Identify which cell holds the provided text, then report its [x, y] central coordinate. 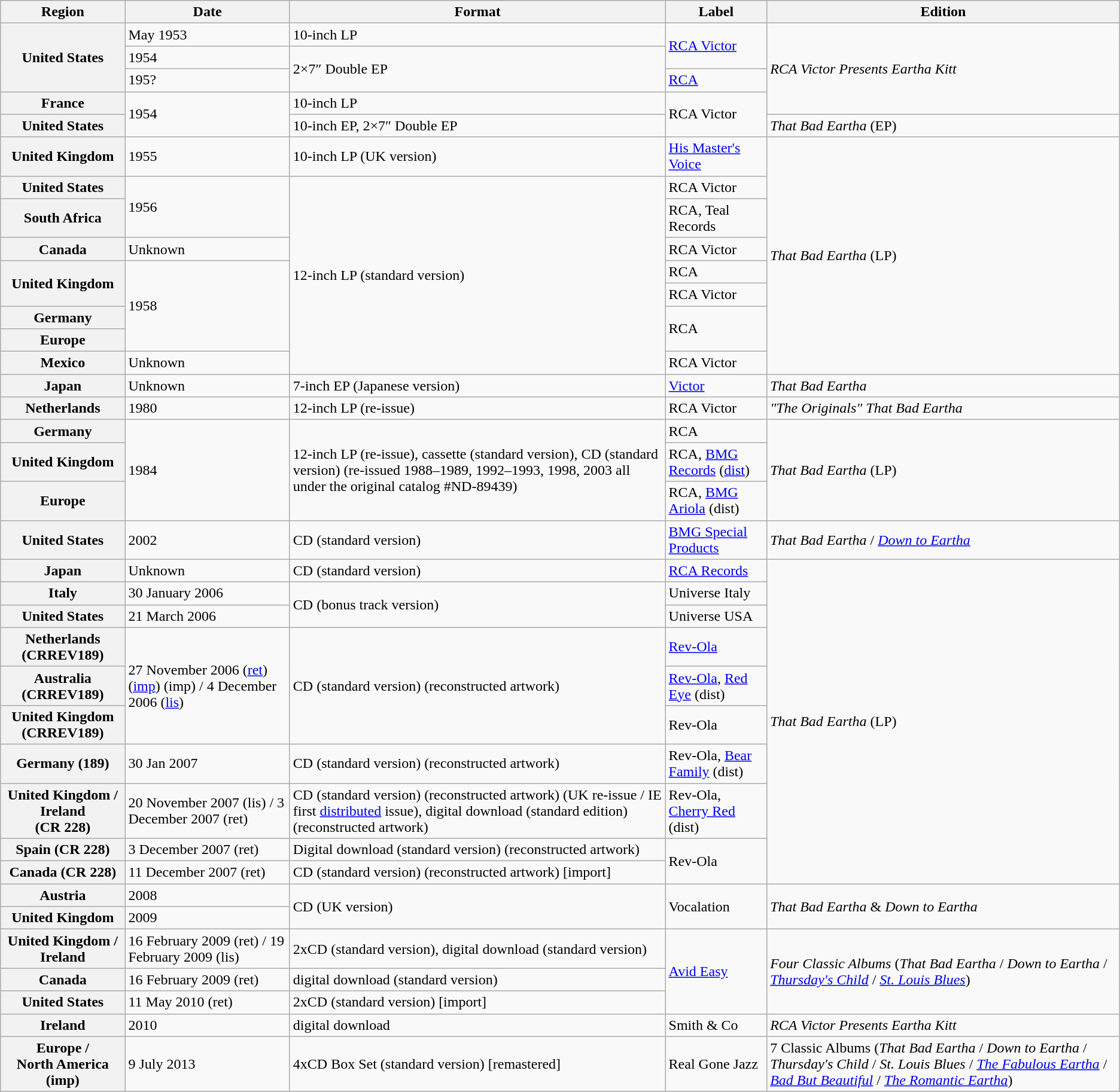
4xCD Box Set (standard version) [remastered] [477, 1064]
That Bad Eartha (EP) [944, 126]
2008 [207, 895]
RCA Records [716, 571]
2xCD (standard version) [import] [477, 1002]
Ireland [63, 1025]
Rev-Ola, Cherry Red (dist) [716, 811]
United Kingdom (CRREV189) [63, 725]
Real Gone Jazz [716, 1064]
Avid Easy [716, 971]
11 May 2010 (ret) [207, 1002]
United Kingdom / Ireland [63, 948]
Austria [63, 895]
30 January 2006 [207, 593]
Italy [63, 593]
CD (standard version) (reconstructed artwork) (UK re-issue / IE first distributed issue), digital download (standard edition) (reconstructed artwork) [477, 811]
digital download (standard version) [477, 980]
Canada (CR 228) [63, 873]
"The Originals" That Bad Eartha [944, 408]
16 February 2009 (ret) / 19 February 2009 (lis) [207, 948]
Digital download (standard version) (reconstructed artwork) [477, 850]
12-inch LP (standard version) [477, 275]
That Bad Eartha & Down to Eartha [944, 907]
2002 [207, 539]
21 March 2006 [207, 616]
CD (bonus track version) [477, 605]
May 1953 [207, 35]
2×7″ Double EP [477, 69]
10-inch EP, 2×7″ Double EP [477, 126]
Netherlands (CRREV189) [63, 647]
30 Jan 2007 [207, 763]
2009 [207, 918]
2010 [207, 1025]
Format [477, 12]
Mexico [63, 363]
Date [207, 12]
Europe /North America (imp) [63, 1064]
3 December 2007 (ret) [207, 850]
Universe USA [716, 616]
1956 [207, 207]
12-inch LP (re-issue) [477, 408]
Rev-Ola, Bear Family (dist) [716, 763]
digital download [477, 1025]
Victor [716, 386]
Label [716, 12]
Germany (189) [63, 763]
RCA, Teal Records [716, 218]
Spain (CR 228) [63, 850]
11 December 2007 (ret) [207, 873]
Smith & Co [716, 1025]
1984 [207, 470]
His Master's Voice [716, 157]
BMG Special Products [716, 539]
1958 [207, 306]
CD (UK version) [477, 907]
RCA, BMG Records (dist) [716, 462]
Australia (CRREV189) [63, 685]
7-inch EP (Japanese version) [477, 386]
South Africa [63, 218]
Edition [944, 12]
1955 [207, 157]
Rev-Ola, Red Eye (dist) [716, 685]
Netherlands [63, 408]
2xCD (standard version), digital download (standard version) [477, 948]
United Kingdom / Ireland(CR 228) [63, 811]
195? [207, 80]
Four Classic Albums (That Bad Eartha / Down to Eartha / Thursday's Child / St. Louis Blues) [944, 971]
1980 [207, 408]
That Bad Eartha [944, 386]
Vocalation [716, 907]
9 July 2013 [207, 1064]
Region [63, 12]
20 November 2007 (lis) / 3 December 2007 (ret) [207, 811]
CD (standard version) (reconstructed artwork) [import] [477, 873]
27 November 2006 (ret) (imp) (imp) / 4 December 2006 (lis) [207, 685]
Universe Italy [716, 593]
France [63, 103]
RCA, BMG Ariola (dist) [716, 501]
That Bad Eartha / Down to Eartha [944, 539]
10-inch LP (UK version) [477, 157]
16 February 2009 (ret) [207, 980]
